Scan for the cell matching the given text and deliver its (x, y) coordinate at center. 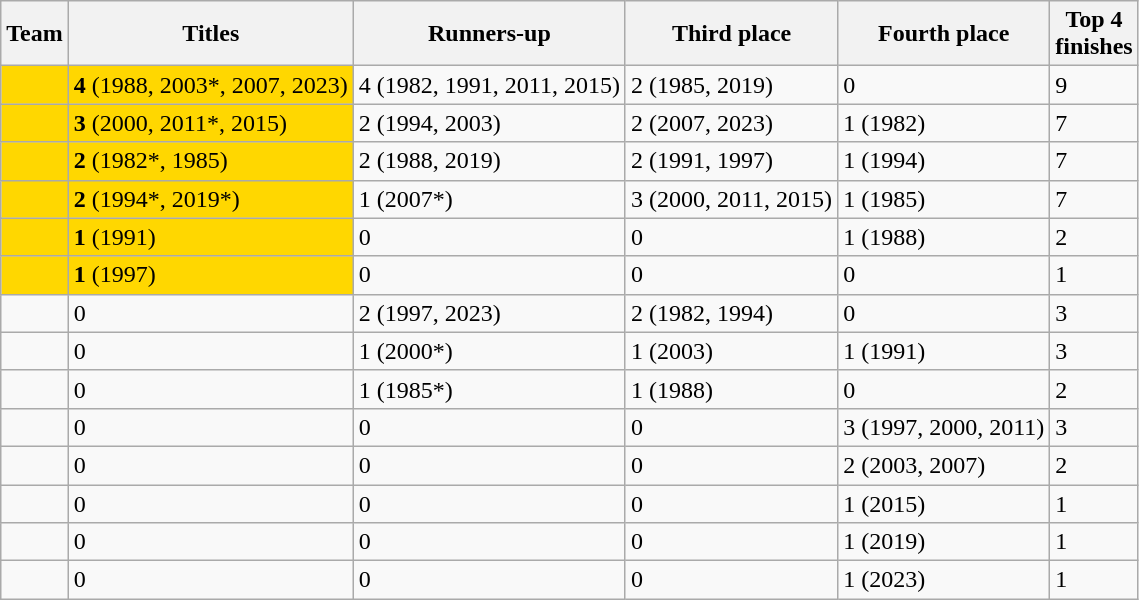
3 (2000, 2011*, 2015) (210, 123)
2 (1988, 2019) (489, 161)
1 (2000*) (489, 351)
3 (2000, 2011, 2015) (731, 199)
2 (2003, 2007) (944, 465)
Team (35, 34)
2 (1982, 1994) (731, 313)
1 (1994) (944, 161)
4 (1982, 1991, 2011, 2015) (489, 85)
Top 4finishes (1094, 34)
9 (1094, 85)
Titles (210, 34)
Third place (731, 34)
2 (1997, 2023) (489, 313)
2 (1982*, 1985) (210, 161)
Runners-up (489, 34)
4 (1988, 2003*, 2007, 2023) (210, 85)
1 (1997) (210, 275)
1 (2023) (944, 580)
1 (2015) (944, 503)
2 (1991, 1997) (731, 161)
2 (1994*, 2019*) (210, 199)
2 (2007, 2023) (731, 123)
1 (2003) (731, 351)
2 (1994, 2003) (489, 123)
2 (1985, 2019) (731, 85)
1 (2019) (944, 542)
1 (1985) (944, 199)
Fourth place (944, 34)
1 (1985*) (489, 389)
3 (1997, 2000, 2011) (944, 427)
1 (1982) (944, 123)
1 (2007*) (489, 199)
